Locate the cell with the specified text and output its [X, Y] center coordinate. 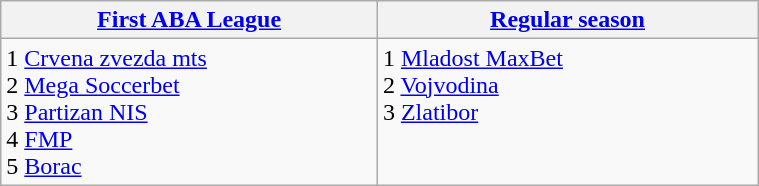
Regular season [567, 20]
First ABA League [190, 20]
1 Mladost MaxBet2 Vojvodina3 Zlatibor [567, 112]
1 Crvena zvezda mts2 Mega Soccerbet3 Partizan NIS4 FMP5 Borac [190, 112]
